Identify which cell holds the provided text, then report its [x, y] central coordinate. 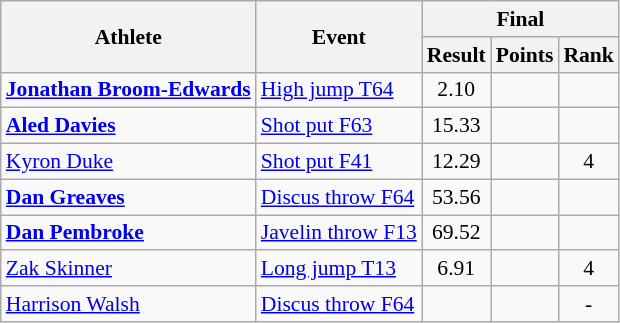
Points [525, 55]
Dan Pembroke [128, 233]
Javelin throw F13 [339, 233]
Final [520, 19]
2.10 [456, 90]
6.91 [456, 269]
Jonathan Broom-Edwards [128, 90]
Harrison Walsh [128, 304]
Result [456, 55]
Shot put F41 [339, 162]
Shot put F63 [339, 126]
69.52 [456, 233]
Athlete [128, 36]
High jump T64 [339, 90]
Event [339, 36]
Zak Skinner [128, 269]
Dan Greaves [128, 197]
Long jump T13 [339, 269]
Rank [588, 55]
- [588, 304]
Kyron Duke [128, 162]
53.56 [456, 197]
15.33 [456, 126]
12.29 [456, 162]
Aled Davies [128, 126]
